Search for the cell housing the specified text and yield its [x, y] center coordinate. 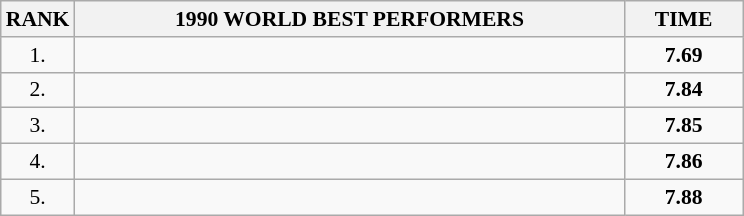
7.88 [684, 197]
1990 WORLD BEST PERFORMERS [349, 19]
7.69 [684, 55]
7.84 [684, 90]
TIME [684, 19]
1. [38, 55]
RANK [38, 19]
3. [38, 126]
7.86 [684, 162]
7.85 [684, 126]
4. [38, 162]
2. [38, 90]
5. [38, 197]
